Locate the cell with the specified text and output its (x, y) center coordinate. 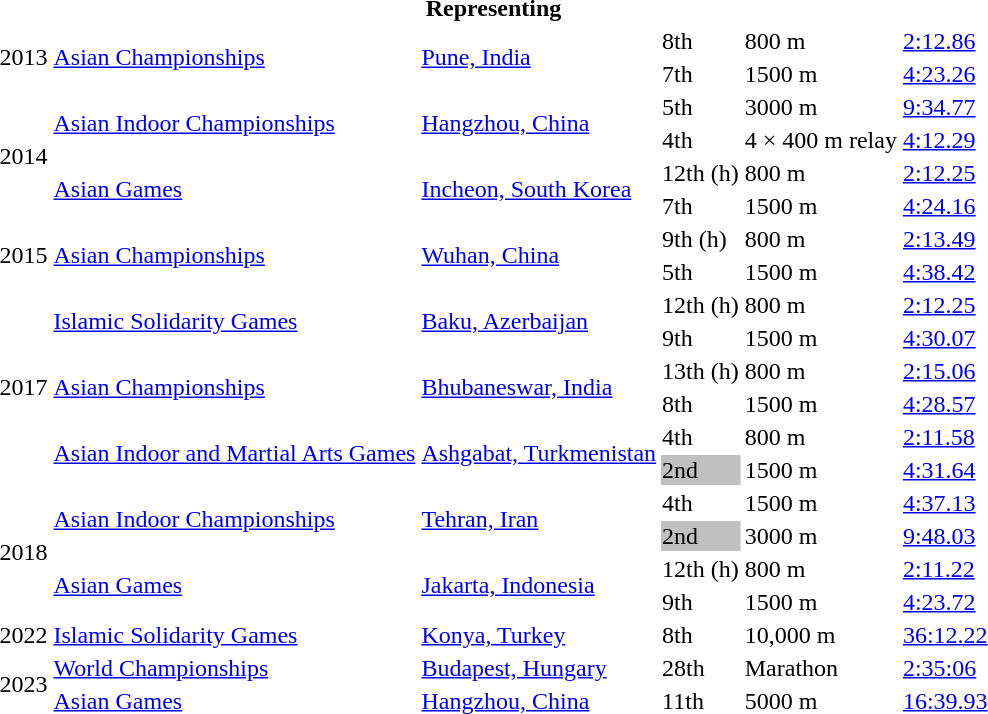
Pune, India (539, 58)
Baku, Azerbaijan (539, 322)
4 × 400 m relay (820, 140)
Tehran, Iran (539, 520)
Wuhan, China (539, 256)
Incheon, South Korea (539, 190)
13th (h) (701, 371)
Marathon (820, 668)
Asian Indoor and Martial Arts Games (234, 454)
10,000 m (820, 635)
Jakarta, Indonesia (539, 586)
9th (h) (701, 239)
Ashgabat, Turkmenistan (539, 454)
Hangzhou, China (539, 124)
Budapest, Hungary (539, 668)
28th (701, 668)
World Championships (234, 668)
Bhubaneswar, India (539, 388)
Konya, Turkey (539, 635)
